Provide the (X, Y) coordinate of the cell's center where the given text is located.  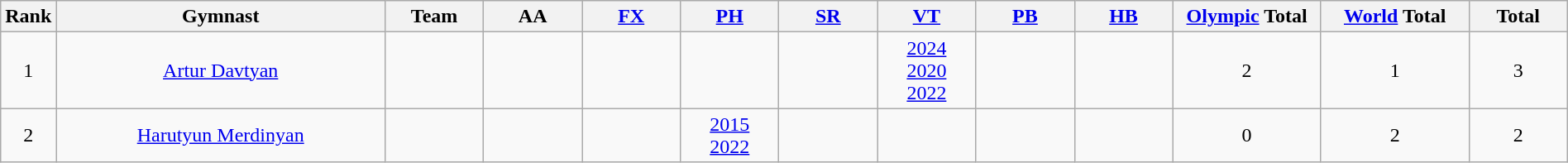
PB (1025, 17)
VT (926, 17)
Gymnast (221, 17)
SR (829, 17)
2024 2020 2022 (926, 70)
Rank (28, 17)
3 (1518, 70)
Total (1518, 17)
HB (1123, 17)
0 (1247, 136)
FX (632, 17)
Olympic Total (1247, 17)
AA (533, 17)
Harutyun Merdinyan (221, 136)
Artur Davtyan (221, 70)
World Total (1394, 17)
Team (435, 17)
2015 2022 (729, 136)
PH (729, 17)
